Find where the given text appears and provide that cell's center as [X, Y] coordinate. 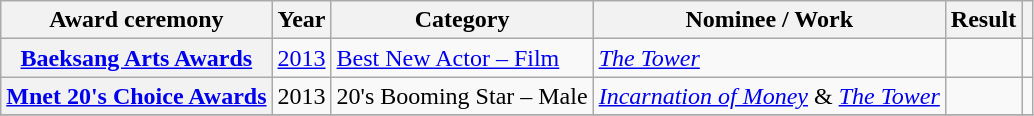
Mnet 20's Choice Awards [136, 96]
Best New Actor – Film [462, 58]
Baeksang Arts Awards [136, 58]
Year [302, 20]
Award ceremony [136, 20]
Nominee / Work [769, 20]
Category [462, 20]
Incarnation of Money & The Tower [769, 96]
20's Booming Star – Male [462, 96]
Result [983, 20]
The Tower [769, 58]
